Provide the (x, y) coordinate of the cell's center where the given text is located.  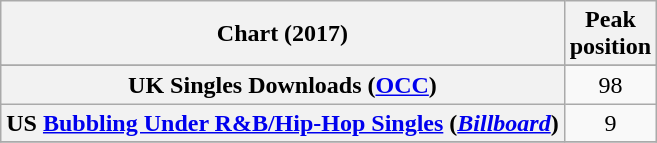
Chart (2017) (282, 34)
UK Singles Downloads (OCC) (282, 85)
US Bubbling Under R&B/Hip-Hop Singles (Billboard) (282, 123)
9 (610, 123)
Peakposition (610, 34)
98 (610, 85)
